Capture the cell that displays the provided text and extract its [x, y] central coordinate. 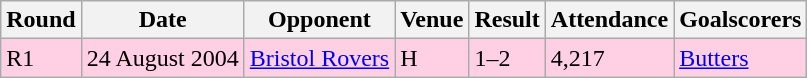
Date [162, 20]
Attendance [609, 20]
Goalscorers [740, 20]
Butters [740, 58]
Opponent [319, 20]
24 August 2004 [162, 58]
Round [41, 20]
Bristol Rovers [319, 58]
1–2 [507, 58]
H [432, 58]
Result [507, 20]
Venue [432, 20]
4,217 [609, 58]
R1 [41, 58]
